Extract the [x, y] coordinate from the center of the cell holding the provided text.  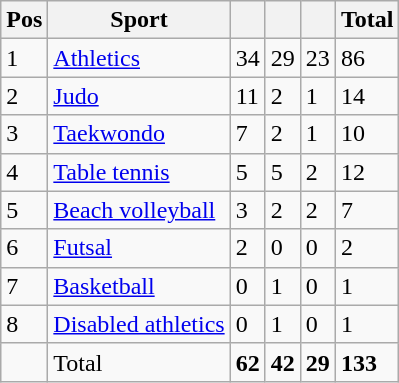
6 [24, 248]
12 [367, 172]
42 [282, 362]
11 [248, 96]
62 [248, 362]
Pos [24, 20]
Sport [139, 20]
4 [24, 172]
14 [367, 96]
Table tennis [139, 172]
Disabled athletics [139, 324]
133 [367, 362]
86 [367, 58]
Basketball [139, 286]
Athletics [139, 58]
10 [367, 134]
Taekwondo [139, 134]
8 [24, 324]
23 [318, 58]
34 [248, 58]
Judo [139, 96]
Futsal [139, 248]
Beach volleyball [139, 210]
